Return the [X, Y] coordinate for the center point of the cell that contains the specified text.  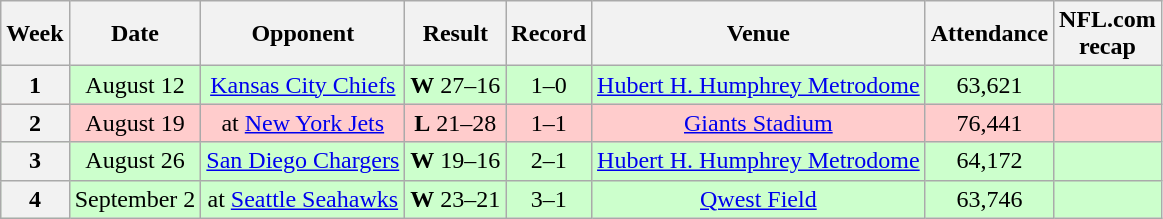
4 [35, 199]
W 23–21 [456, 199]
W 27–16 [456, 85]
63,746 [989, 199]
1–0 [549, 85]
Opponent [303, 34]
NFL.comrecap [1108, 34]
at Seattle Seahawks [303, 199]
Kansas City Chiefs [303, 85]
at New York Jets [303, 123]
1–1 [549, 123]
2–1 [549, 161]
63,621 [989, 85]
Attendance [989, 34]
Giants Stadium [759, 123]
76,441 [989, 123]
3 [35, 161]
Qwest Field [759, 199]
3–1 [549, 199]
San Diego Chargers [303, 161]
Date [135, 34]
64,172 [989, 161]
August 12 [135, 85]
2 [35, 123]
W 19–16 [456, 161]
August 26 [135, 161]
September 2 [135, 199]
Venue [759, 34]
Week [35, 34]
L 21–28 [456, 123]
1 [35, 85]
August 19 [135, 123]
Record [549, 34]
Result [456, 34]
